Locate the cell with the specified text and output its (x, y) center coordinate. 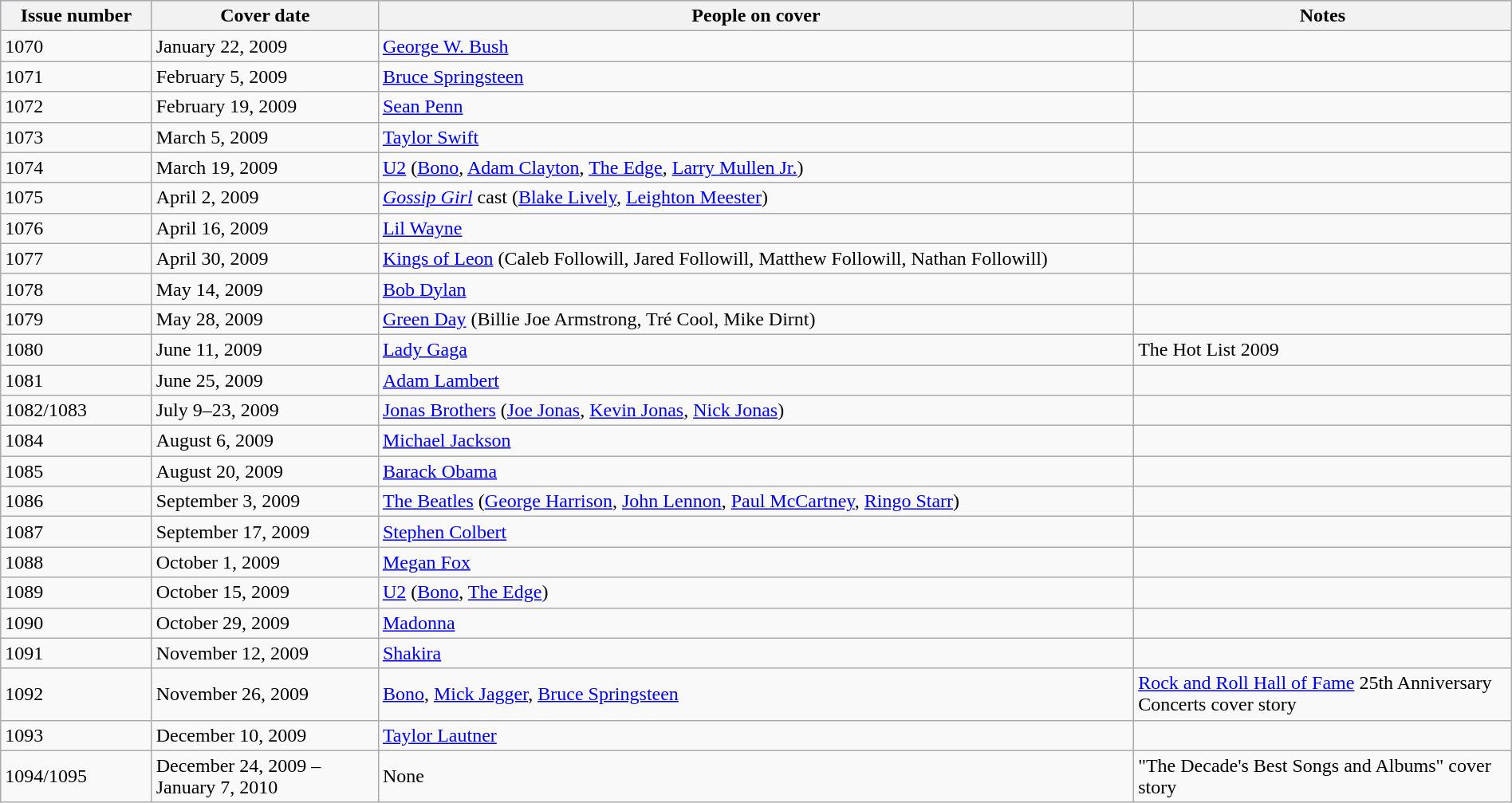
1086 (77, 502)
Taylor Swift (756, 137)
1087 (77, 532)
1070 (77, 46)
1074 (77, 167)
1078 (77, 289)
Bruce Springsteen (756, 77)
1091 (77, 653)
Stephen Colbert (756, 532)
Shakira (756, 653)
1076 (77, 228)
December 10, 2009 (265, 735)
1073 (77, 137)
1071 (77, 77)
1094/1095 (77, 777)
1077 (77, 258)
1093 (77, 735)
1082/1083 (77, 411)
1080 (77, 349)
Issue number (77, 16)
February 19, 2009 (265, 107)
April 2, 2009 (265, 198)
January 22, 2009 (265, 46)
October 1, 2009 (265, 562)
November 12, 2009 (265, 653)
August 20, 2009 (265, 471)
Barack Obama (756, 471)
People on cover (756, 16)
1072 (77, 107)
June 25, 2009 (265, 380)
Bob Dylan (756, 289)
"The Decade's Best Songs and Albums" cover story (1323, 777)
Rock and Roll Hall of Fame 25th Anniversary Concerts cover story (1323, 694)
April 16, 2009 (265, 228)
The Beatles (George Harrison, John Lennon, Paul McCartney, Ringo Starr) (756, 502)
October 15, 2009 (265, 592)
Jonas Brothers (Joe Jonas, Kevin Jonas, Nick Jonas) (756, 411)
1088 (77, 562)
U2 (Bono, The Edge) (756, 592)
Lady Gaga (756, 349)
September 17, 2009 (265, 532)
1085 (77, 471)
September 3, 2009 (265, 502)
Megan Fox (756, 562)
May 28, 2009 (265, 319)
March 5, 2009 (265, 137)
Gossip Girl cast (Blake Lively, Leighton Meester) (756, 198)
1090 (77, 623)
Kings of Leon (Caleb Followill, Jared Followill, Matthew Followill, Nathan Followill) (756, 258)
November 26, 2009 (265, 694)
The Hot List 2009 (1323, 349)
1075 (77, 198)
U2 (Bono, Adam Clayton, The Edge, Larry Mullen Jr.) (756, 167)
December 24, 2009 – January 7, 2010 (265, 777)
October 29, 2009 (265, 623)
July 9–23, 2009 (265, 411)
Sean Penn (756, 107)
May 14, 2009 (265, 289)
1092 (77, 694)
Adam Lambert (756, 380)
George W. Bush (756, 46)
Notes (1323, 16)
April 30, 2009 (265, 258)
1089 (77, 592)
Michael Jackson (756, 441)
August 6, 2009 (265, 441)
Taylor Lautner (756, 735)
None (756, 777)
1081 (77, 380)
Bono, Mick Jagger, Bruce Springsteen (756, 694)
1084 (77, 441)
Madonna (756, 623)
Green Day (Billie Joe Armstrong, Tré Cool, Mike Dirnt) (756, 319)
June 11, 2009 (265, 349)
March 19, 2009 (265, 167)
Lil Wayne (756, 228)
Cover date (265, 16)
1079 (77, 319)
February 5, 2009 (265, 77)
